From the cell containing the given text, extract its center point as (x, y) coordinate. 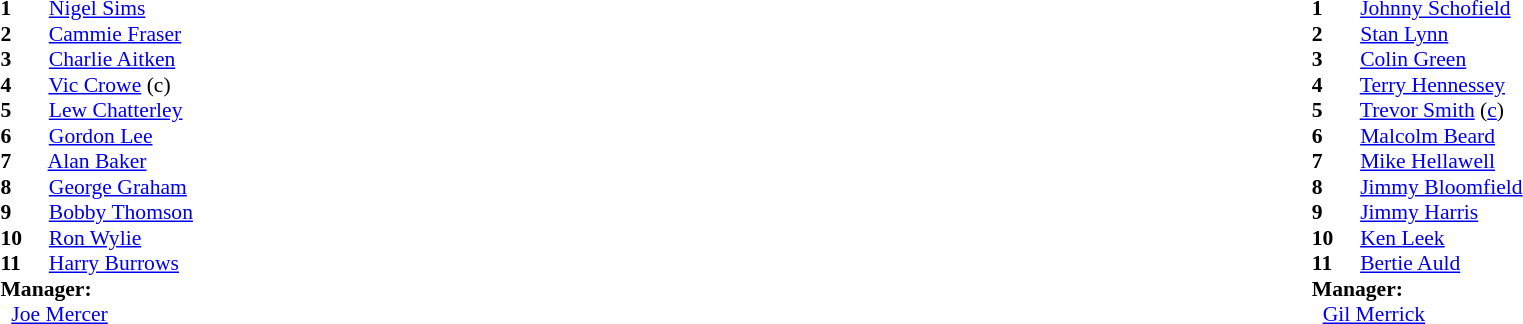
Mike Hellawell (1436, 161)
Jimmy Bloomfield (1436, 187)
Colin Green (1436, 59)
Jimmy Harris (1436, 213)
Bobby Thomson (116, 213)
Harry Burrows (116, 263)
Stan Lynn (1436, 34)
Malcolm Beard (1436, 136)
Vic Crowe (c) (116, 85)
Cammie Fraser (116, 34)
Bertie Auld (1436, 263)
Charlie Aitken (116, 59)
Terry Hennessey (1436, 85)
Alan Baker (116, 161)
Lew Chatterley (116, 111)
Trevor Smith (c) (1436, 111)
Gordon Lee (116, 136)
George Graham (116, 187)
Ron Wylie (116, 238)
Ken Leek (1436, 238)
